Extract the (x, y) coordinate from the center of the cell holding the provided text.  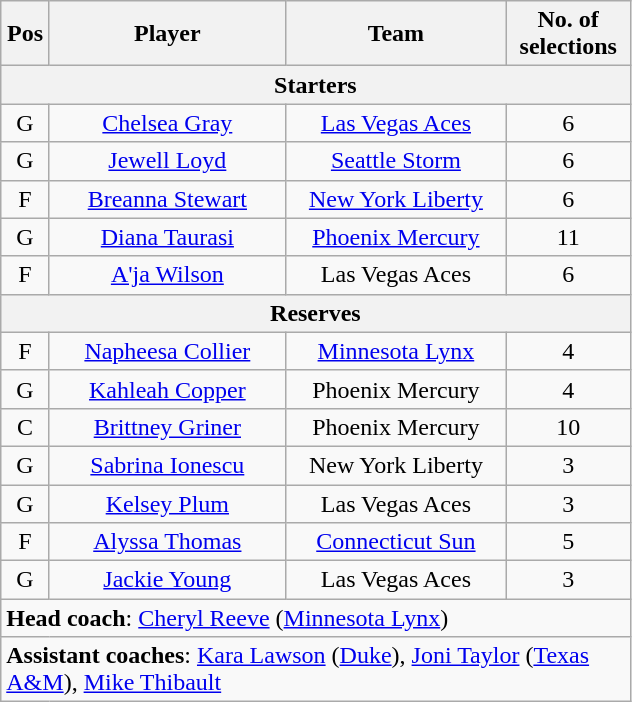
5 (568, 542)
Team (396, 34)
Diana Taurasi (167, 237)
Kahleah Copper (167, 389)
Player (167, 34)
Sabrina Ionescu (167, 465)
Reserves (316, 313)
Connecticut Sun (396, 542)
Napheesa Collier (167, 351)
Minnesota Lynx (396, 351)
Jewell Loyd (167, 161)
Seattle Storm (396, 161)
Head coach: Cheryl Reeve (Minnesota Lynx) (316, 618)
Jackie Young (167, 580)
Kelsey Plum (167, 503)
Alyssa Thomas (167, 542)
Breanna Stewart (167, 199)
11 (568, 237)
10 (568, 427)
A'ja Wilson (167, 275)
C (26, 427)
Chelsea Gray (167, 123)
No. of selections (568, 34)
Pos (26, 34)
Starters (316, 85)
Assistant coaches: Kara Lawson (Duke), Joni Taylor (Texas A&M), Mike Thibault (316, 670)
Brittney Griner (167, 427)
